Extract the (x, y) coordinate from the center of the cell holding the provided text.  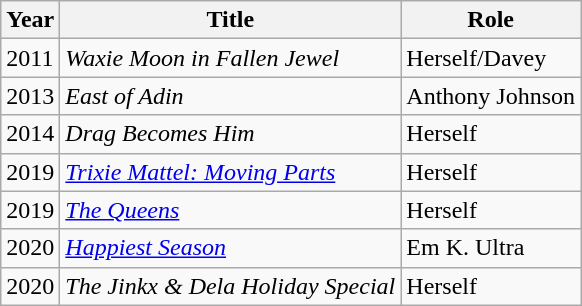
Em K. Ultra (491, 248)
2014 (30, 134)
Title (230, 20)
Waxie Moon in Fallen Jewel (230, 58)
The Queens (230, 210)
Role (491, 20)
Herself/Davey (491, 58)
Anthony Johnson (491, 96)
Happiest Season (230, 248)
2011 (30, 58)
Year (30, 20)
The Jinkx & Dela Holiday Special (230, 286)
Trixie Mattel: Moving Parts (230, 172)
2013 (30, 96)
East of Adin (230, 96)
Drag Becomes Him (230, 134)
